Capture the cell that displays the provided text and extract its (x, y) central coordinate. 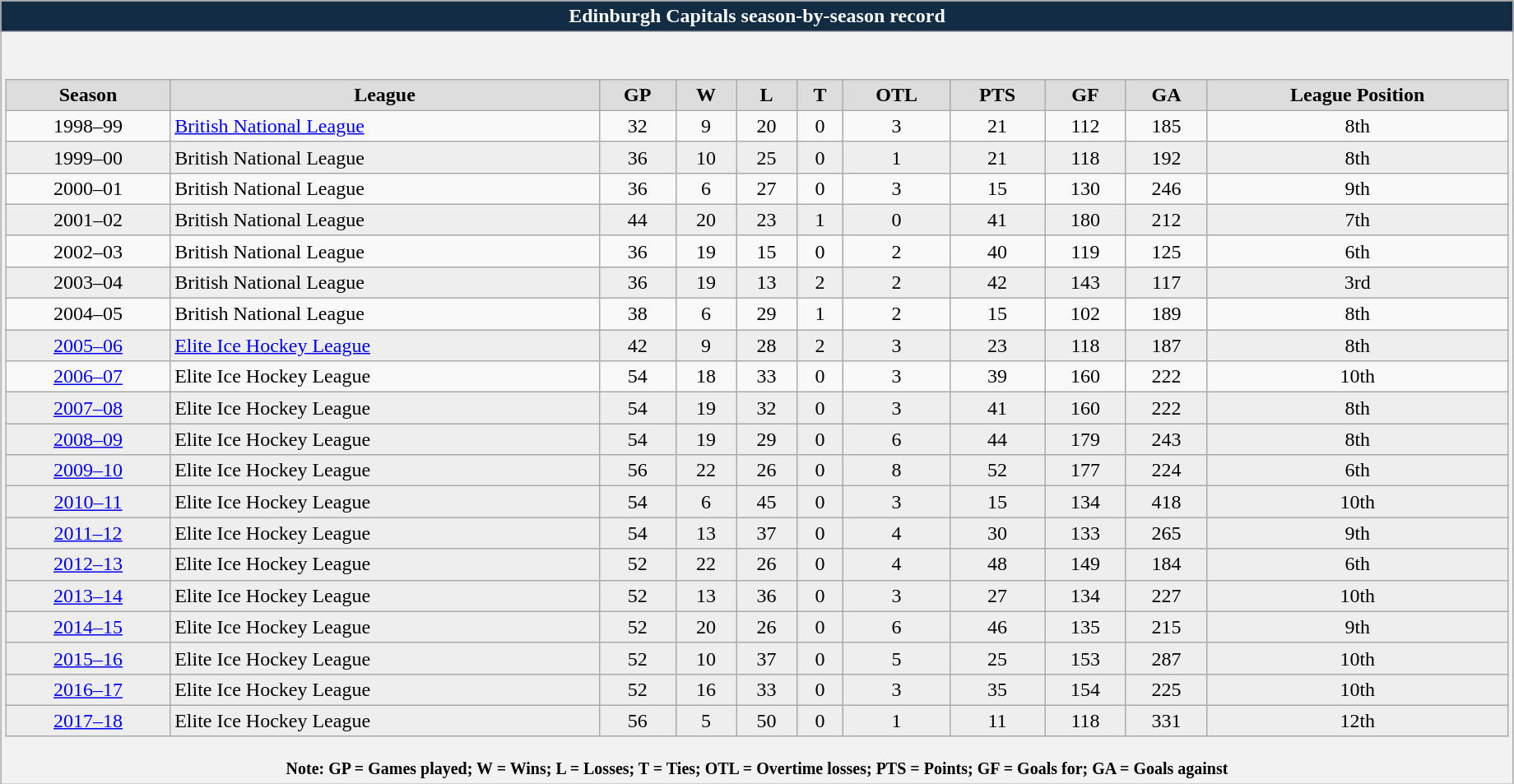
143 (1086, 282)
39 (997, 377)
2016–17 (87, 689)
265 (1167, 533)
179 (1086, 439)
League Position (1358, 95)
2011–12 (87, 533)
154 (1086, 689)
133 (1086, 533)
2015–16 (87, 658)
187 (1167, 346)
2009–10 (87, 471)
T (820, 95)
GF (1086, 95)
OTL (897, 95)
2012–13 (87, 564)
48 (997, 564)
2013–14 (87, 596)
2010–11 (87, 502)
GP (637, 95)
215 (1167, 627)
184 (1167, 564)
2007–08 (87, 408)
40 (997, 251)
16 (706, 689)
Season (87, 95)
2001–02 (87, 220)
331 (1167, 721)
2008–09 (87, 439)
177 (1086, 471)
38 (637, 314)
L (767, 95)
2014–15 (87, 627)
Edinburgh Capitals season-by-season record (757, 16)
7th (1358, 220)
1999–00 (87, 157)
League (385, 95)
2017–18 (87, 721)
PTS (997, 95)
135 (1086, 627)
192 (1167, 157)
GA (1167, 95)
8 (897, 471)
225 (1167, 689)
W (706, 95)
1998–99 (87, 126)
212 (1167, 220)
125 (1167, 251)
112 (1086, 126)
418 (1167, 502)
2002–03 (87, 251)
117 (1167, 282)
153 (1086, 658)
227 (1167, 596)
11 (997, 721)
45 (767, 502)
102 (1086, 314)
185 (1167, 126)
2000–01 (87, 188)
46 (997, 627)
246 (1167, 188)
18 (706, 377)
12th (1358, 721)
224 (1167, 471)
243 (1167, 439)
2005–06 (87, 346)
149 (1086, 564)
35 (997, 689)
189 (1167, 314)
287 (1167, 658)
130 (1086, 188)
28 (767, 346)
180 (1086, 220)
30 (997, 533)
2004–05 (87, 314)
3rd (1358, 282)
2006–07 (87, 377)
119 (1086, 251)
2003–04 (87, 282)
50 (767, 721)
